Extract the (X, Y) coordinate from the center of the cell holding the provided text.  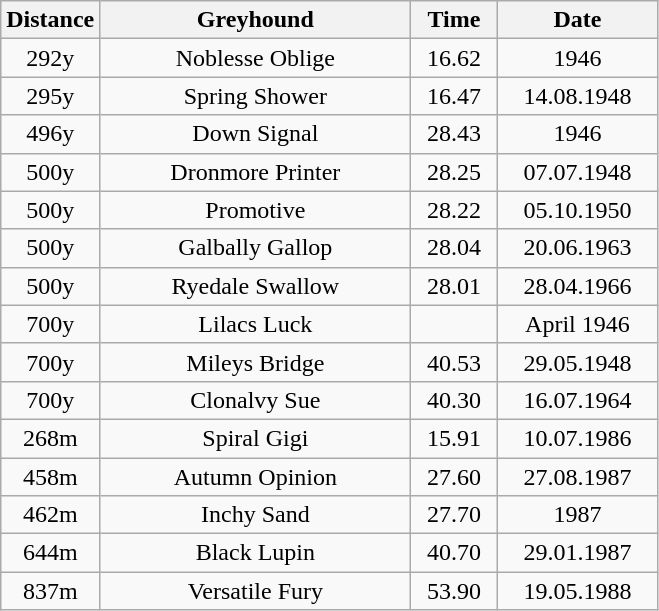
Mileys Bridge (256, 362)
19.05.1988 (578, 591)
40.30 (454, 400)
Noblesse Oblige (256, 58)
28.01 (454, 286)
462m (50, 515)
458m (50, 477)
27.08.1987 (578, 477)
27.60 (454, 477)
Autumn Opinion (256, 477)
Greyhound (256, 20)
16.47 (454, 96)
28.43 (454, 134)
Black Lupin (256, 553)
268m (50, 438)
16.07.1964 (578, 400)
Galbally Gallop (256, 248)
644m (50, 553)
29.01.1987 (578, 553)
05.10.1950 (578, 210)
April 1946 (578, 324)
292y (50, 58)
295y (50, 96)
07.07.1948 (578, 172)
Time (454, 20)
Ryedale Swallow (256, 286)
837m (50, 591)
Lilacs Luck (256, 324)
16.62 (454, 58)
27.70 (454, 515)
28.04 (454, 248)
Promotive (256, 210)
29.05.1948 (578, 362)
Spiral Gigi (256, 438)
Clonalvy Sue (256, 400)
15.91 (454, 438)
Inchy Sand (256, 515)
Dronmore Printer (256, 172)
14.08.1948 (578, 96)
20.06.1963 (578, 248)
53.90 (454, 591)
Distance (50, 20)
Date (578, 20)
40.70 (454, 553)
28.25 (454, 172)
Spring Shower (256, 96)
496y (50, 134)
Down Signal (256, 134)
28.22 (454, 210)
1987 (578, 515)
10.07.1986 (578, 438)
Versatile Fury (256, 591)
40.53 (454, 362)
28.04.1966 (578, 286)
